Capture the cell that displays the provided text and extract its (x, y) central coordinate. 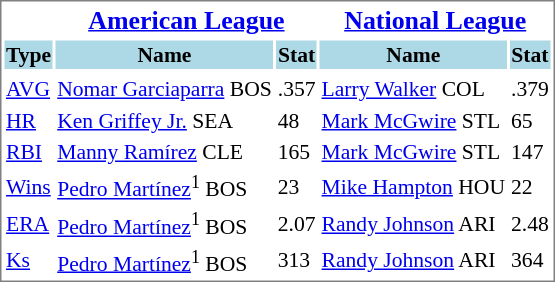
65 (530, 120)
Ks (28, 261)
Type (28, 54)
Manny Ramírez CLE (165, 152)
RBI (28, 152)
Ken Griffey Jr. SEA (165, 120)
2.48 (530, 224)
.379 (530, 89)
American League (186, 20)
22 (530, 187)
National League (435, 20)
AVG (28, 89)
48 (296, 120)
313 (296, 261)
23 (296, 187)
2.07 (296, 224)
.357 (296, 89)
Wins (28, 187)
Larry Walker COL (413, 89)
ERA (28, 224)
364 (530, 261)
147 (530, 152)
Nomar Garciaparra BOS (165, 89)
Mike Hampton HOU (413, 187)
165 (296, 152)
HR (28, 120)
